Return (x, y) of the center of cell containing provided text 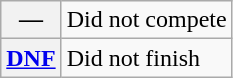
— (31, 20)
Did not finish (146, 58)
DNF (31, 58)
Did not compete (146, 20)
